For the text-containing cell, return its midpoint in [x, y] coordinate format. 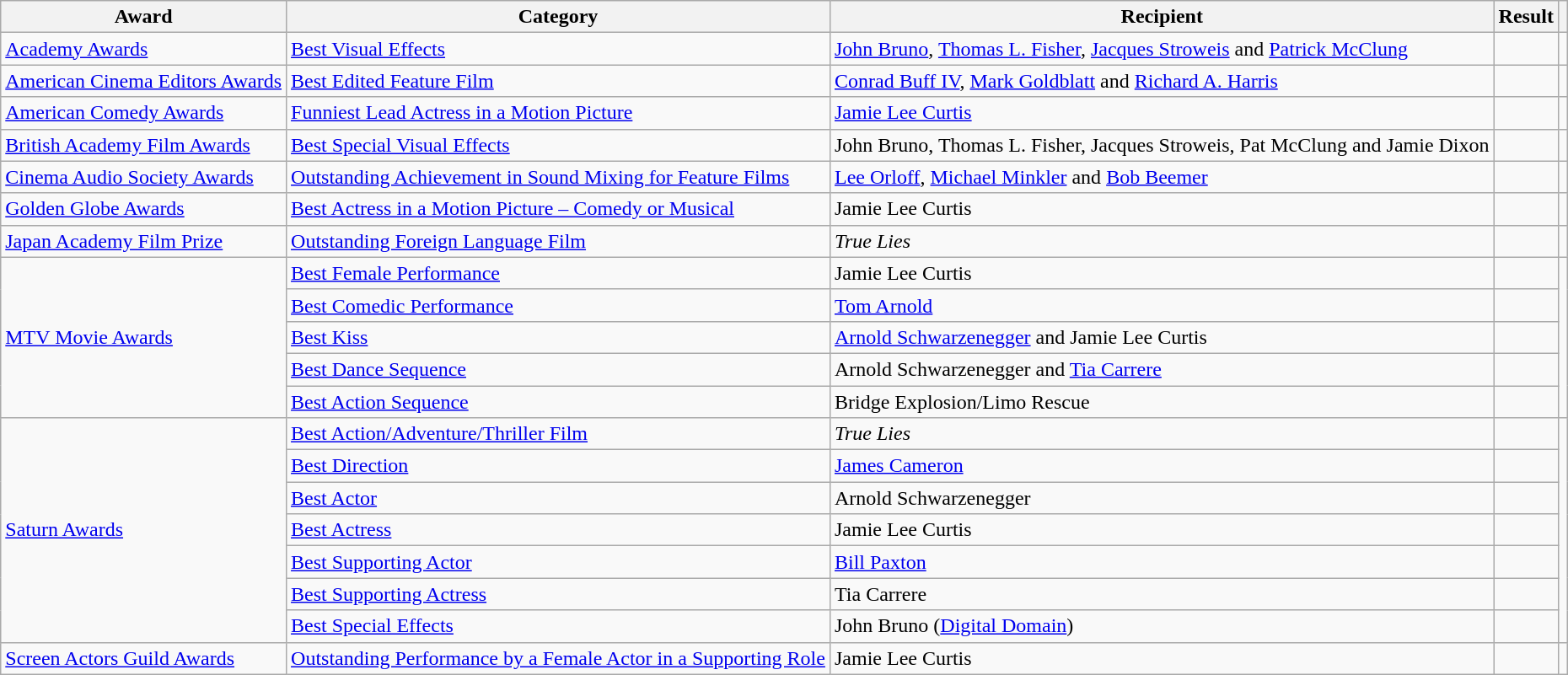
American Cinema Editors Awards [143, 81]
American Comedy Awards [143, 113]
Golden Globe Awards [143, 209]
Best Action Sequence [558, 402]
Best Direction [558, 466]
Academy Awards [143, 49]
Best Special Effects [558, 626]
Outstanding Performance by a Female Actor in a Supporting Role [558, 658]
Best Action/Adventure/Thriller Film [558, 434]
MTV Movie Awards [143, 337]
Outstanding Achievement in Sound Mixing for Feature Films [558, 177]
Best Visual Effects [558, 49]
Best Supporting Actor [558, 562]
Arnold Schwarzenegger and Jamie Lee Curtis [1162, 337]
Bridge Explosion/Limo Rescue [1162, 402]
Best Actor [558, 498]
Category [558, 17]
Lee Orloff, Michael Minkler and Bob Beemer [1162, 177]
John Bruno (Digital Domain) [1162, 626]
British Academy Film Awards [143, 145]
Best Supporting Actress [558, 594]
Best Actress [558, 530]
Saturn Awards [143, 530]
Conrad Buff IV, Mark Goldblatt and Richard A. Harris [1162, 81]
Outstanding Foreign Language Film [558, 241]
Tom Arnold [1162, 305]
Recipient [1162, 17]
Funniest Lead Actress in a Motion Picture [558, 113]
James Cameron [1162, 466]
John Bruno, Thomas L. Fisher, Jacques Stroweis, Pat McClung and Jamie Dixon [1162, 145]
Arnold Schwarzenegger [1162, 498]
Best Kiss [558, 337]
Best Special Visual Effects [558, 145]
Best Actress in a Motion Picture – Comedy or Musical [558, 209]
Result [1526, 17]
Bill Paxton [1162, 562]
Arnold Schwarzenegger and Tia Carrere [1162, 369]
Japan Academy Film Prize [143, 241]
Award [143, 17]
Best Dance Sequence [558, 369]
John Bruno, Thomas L. Fisher, Jacques Stroweis and Patrick McClung [1162, 49]
Best Edited Feature Film [558, 81]
Tia Carrere [1162, 594]
Best Comedic Performance [558, 305]
Screen Actors Guild Awards [143, 658]
Best Female Performance [558, 273]
Cinema Audio Society Awards [143, 177]
